Locate the cell with the specified text and output its (x, y) center coordinate. 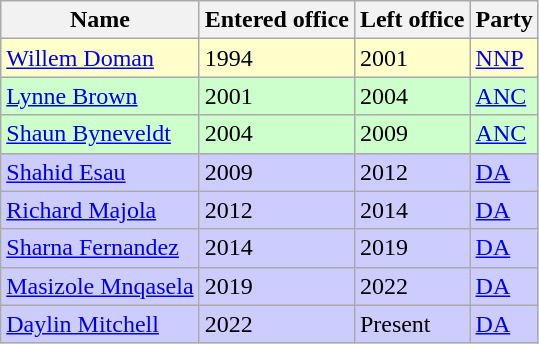
Shaun Byneveldt (100, 134)
Willem Doman (100, 58)
Present (412, 324)
NNP (504, 58)
Party (504, 20)
Masizole Mnqasela (100, 286)
Entered office (276, 20)
Daylin Mitchell (100, 324)
Sharna Fernandez (100, 248)
Richard Majola (100, 210)
Left office (412, 20)
Shahid Esau (100, 172)
Lynne Brown (100, 96)
1994 (276, 58)
Name (100, 20)
